Detect which cell encompasses the target text, then output its (x, y) center coordinate. 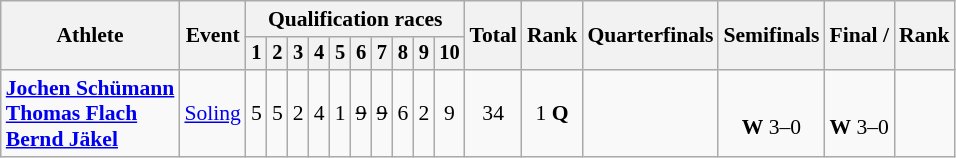
Qualification races (356, 19)
Soling (212, 114)
Quarterfinals (650, 36)
1 Q (552, 114)
Jochen SchümannThomas FlachBernd Jäkel (90, 114)
3 (298, 54)
10 (449, 54)
Total (494, 36)
Semifinals (771, 36)
8 (402, 54)
7 (382, 54)
34 (494, 114)
Event (212, 36)
Final / (859, 36)
Athlete (90, 36)
